Return the [x, y] coordinate for the center point of the cell that contains the specified text.  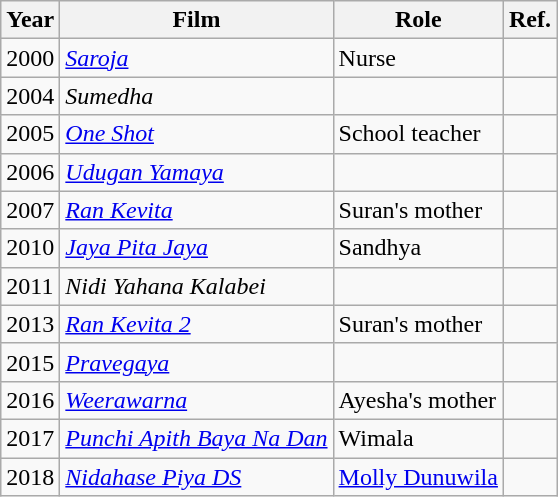
2016 [30, 400]
School teacher [418, 134]
2005 [30, 134]
Udugan Yamaya [196, 172]
2018 [30, 477]
2015 [30, 362]
Nidahase Piya DS [196, 477]
2000 [30, 58]
Pravegaya [196, 362]
Sumedha [196, 96]
Nidi Yahana Kalabei [196, 286]
Saroja [196, 58]
Ran Kevita [196, 210]
2010 [30, 248]
2007 [30, 210]
Molly Dunuwila [418, 477]
2017 [30, 438]
Weerawarna [196, 400]
Role [418, 20]
2004 [30, 96]
Punchi Apith Baya Na Dan [196, 438]
One Shot [196, 134]
Nurse [418, 58]
Ayesha's mother [418, 400]
2013 [30, 324]
2006 [30, 172]
Ran Kevita 2 [196, 324]
2011 [30, 286]
Wimala [418, 438]
Film [196, 20]
Jaya Pita Jaya [196, 248]
Ref. [530, 20]
Sandhya [418, 248]
Year [30, 20]
